Search for the cell housing the specified text and yield its (x, y) center coordinate. 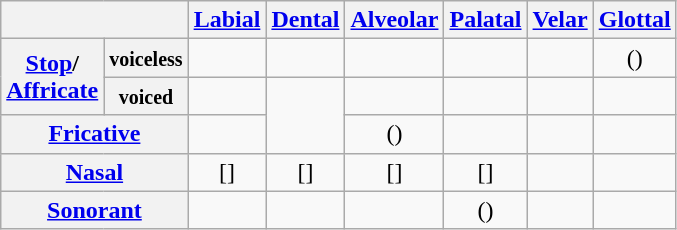
Glottal (634, 20)
Stop/Affricate (52, 77)
voiced (146, 96)
Nasal (94, 172)
Alveolar (394, 20)
Labial (227, 20)
Velar (560, 20)
voiceless (146, 58)
Palatal (486, 20)
Dental (306, 20)
Fricative (94, 134)
Sonorant (94, 210)
